Identify which cell holds the provided text, then report its [X, Y] central coordinate. 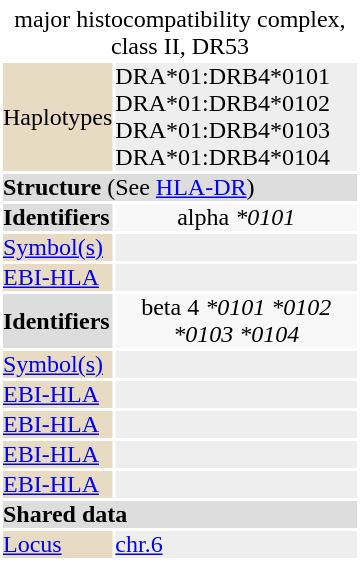
beta 4 *0101 *0102 *0103 *0104 [236, 321]
Haplotypes [58, 117]
Shared data [180, 514]
Structure (See HLA-DR) [180, 188]
chr.6 [236, 544]
major histocompatibility complex, class II, DR53 [180, 33]
Locus [58, 544]
alpha *0101 [236, 218]
DRA*01:DRB4*0101 DRA*01:DRB4*0102 DRA*01:DRB4*0103 DRA*01:DRB4*0104 [236, 117]
